For the text-containing cell, return its midpoint in (x, y) coordinate format. 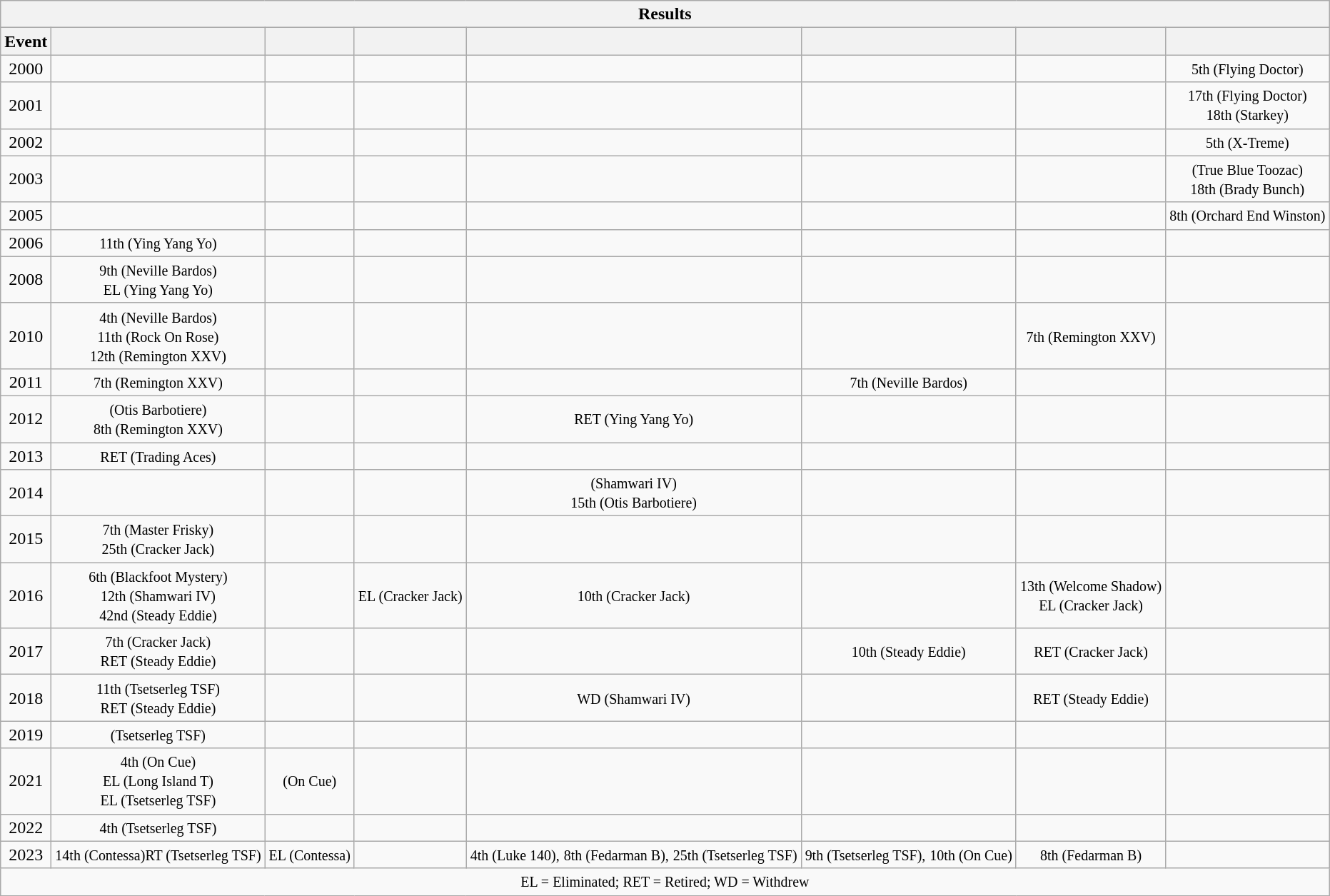
2019 (26, 735)
2023 (26, 855)
2012 (26, 418)
2001 (26, 106)
11th (Tsetserleg TSF)RET (Steady Eddie) (158, 698)
2021 (26, 781)
8th (Orchard End Winston) (1248, 216)
7th (Neville Bardos) (908, 382)
7th (Master Frisky)25th (Cracker Jack) (158, 540)
EL (Cracker Jack) (410, 595)
RET (Steady Eddie) (1091, 698)
(On Cue) (310, 781)
2015 (26, 540)
(Tsetserleg TSF) (158, 735)
17th (Flying Doctor)18th (Starkey) (1248, 106)
10th (Cracker Jack) (634, 595)
EL (Contessa) (310, 855)
RET (Ying Yang Yo) (634, 418)
13th (Welcome Shadow)EL (Cracker Jack) (1091, 595)
(Otis Barbotiere)8th (Remington XXV) (158, 418)
4th (Neville Bardos)11th (Rock On Rose)12th (Remington XXV) (158, 336)
Event (26, 41)
2010 (26, 336)
5th (Flying Doctor) (1248, 69)
4th (Luke 140), 8th (Fedarman B), 25th (Tsetserleg TSF) (634, 855)
2002 (26, 142)
2013 (26, 456)
9th (Neville Bardos)EL (Ying Yang Yo) (158, 280)
(Shamwari IV)15th (Otis Barbotiere) (634, 493)
2014 (26, 493)
2017 (26, 651)
Results (665, 14)
4th (Tsetserleg TSF) (158, 827)
2008 (26, 280)
8th (Fedarman B) (1091, 855)
EL = Eliminated; RET = Retired; WD = Withdrew (665, 882)
2011 (26, 382)
11th (Ying Yang Yo) (158, 243)
WD (Shamwari IV) (634, 698)
14th (Contessa)RT (Tsetserleg TSF) (158, 855)
2005 (26, 216)
2016 (26, 595)
2022 (26, 827)
RET (Cracker Jack) (1091, 651)
(True Blue Toozac)18th (Brady Bunch) (1248, 178)
2018 (26, 698)
4th (On Cue) EL (Long Island T) EL (Tsetserleg TSF) (158, 781)
9th (Tsetserleg TSF), 10th (On Cue) (908, 855)
RET (Trading Aces) (158, 456)
5th (X-Treme) (1248, 142)
2003 (26, 178)
7th (Cracker Jack)RET (Steady Eddie) (158, 651)
6th (Blackfoot Mystery)12th (Shamwari IV)42nd (Steady Eddie) (158, 595)
10th (Steady Eddie) (908, 651)
2000 (26, 69)
2006 (26, 243)
